Provide the (X, Y) coordinate of the cell's center where the given text is located.  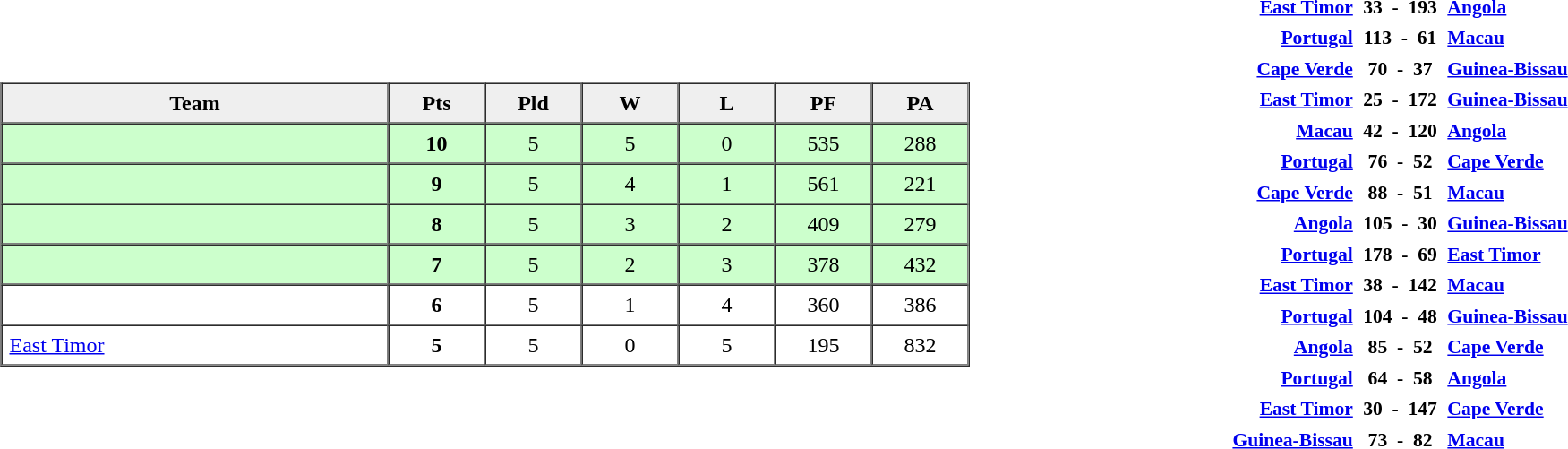
113 - 61 (1401, 38)
105 - 30 (1401, 224)
221 (921, 183)
360 (824, 305)
64 - 58 (1401, 378)
432 (921, 263)
25 - 172 (1401, 100)
288 (921, 143)
195 (824, 344)
279 (921, 224)
85 - 52 (1401, 348)
9 (437, 183)
104 - 48 (1401, 316)
Pld (534, 102)
386 (921, 305)
42 - 120 (1401, 131)
W (630, 102)
38 - 142 (1401, 285)
70 - 37 (1401, 69)
8 (437, 224)
6 (437, 305)
Macau (1251, 131)
PF (824, 102)
76 - 52 (1401, 161)
561 (824, 183)
PA (921, 102)
Pts (437, 102)
Team (195, 102)
88 - 51 (1401, 193)
10 (437, 143)
378 (824, 263)
409 (824, 224)
L (727, 102)
178 - 69 (1401, 255)
535 (824, 143)
30 - 147 (1401, 409)
7 (437, 263)
832 (921, 344)
